Capture the cell that displays the provided text and extract its (x, y) central coordinate. 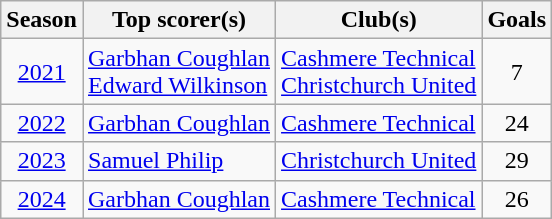
2024 (42, 199)
24 (517, 123)
Cashmere TechnicalChristchurch United (379, 72)
7 (517, 72)
Goals (517, 20)
Garbhan Coughlan Edward Wilkinson (178, 72)
Season (42, 20)
2023 (42, 161)
2021 (42, 72)
Club(s) (379, 20)
2022 (42, 123)
Christchurch United (379, 161)
29 (517, 161)
Top scorer(s) (178, 20)
26 (517, 199)
Samuel Philip (178, 161)
